Search for the cell housing the specified text and yield its [x, y] center coordinate. 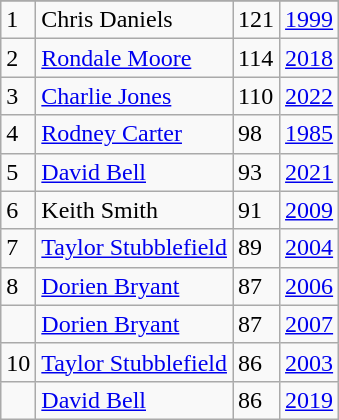
91 [256, 210]
Charlie Jones [134, 96]
121 [256, 20]
98 [256, 134]
10 [18, 362]
2021 [310, 172]
1985 [310, 134]
Chris Daniels [134, 20]
7 [18, 248]
2 [18, 58]
93 [256, 172]
2022 [310, 96]
4 [18, 134]
2006 [310, 286]
2018 [310, 58]
8 [18, 286]
110 [256, 96]
1999 [310, 20]
2007 [310, 324]
114 [256, 58]
6 [18, 210]
5 [18, 172]
Rondale Moore [134, 58]
3 [18, 96]
2003 [310, 362]
2009 [310, 210]
Rodney Carter [134, 134]
Keith Smith [134, 210]
1 [18, 20]
89 [256, 248]
2019 [310, 400]
2004 [310, 248]
